Output the [x, y] coordinate of the center of the cell containing the given text.  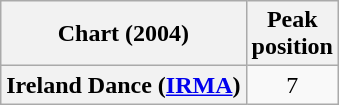
Peakposition [292, 34]
Chart (2004) [124, 34]
7 [292, 85]
Ireland Dance (IRMA) [124, 85]
